Provide the (X, Y) coordinate of the cell's center where the given text is located.  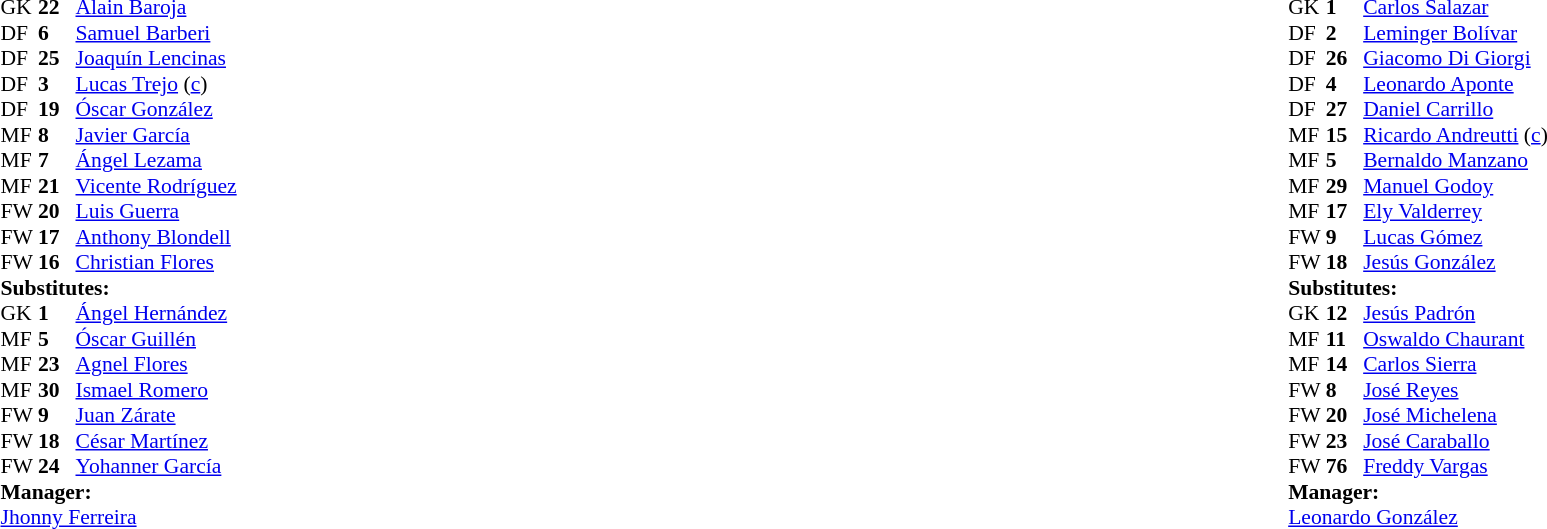
Manager: (118, 492)
Lucas Trejo (c) (156, 84)
Agnel Flores (156, 365)
30 (57, 390)
Ángel Hernández (156, 313)
29 (1345, 186)
11 (1345, 339)
14 (1345, 365)
Ismael Romero (156, 390)
Javier García (156, 135)
Luis Guerra (156, 211)
19 (57, 109)
12 (1345, 313)
1 (57, 313)
Vicente Rodríguez (156, 186)
Yohanner García (156, 467)
76 (1345, 467)
Juan Zárate (156, 415)
Joaquín Lencinas (156, 59)
25 (57, 59)
Anthony Blondell (156, 237)
6 (57, 33)
Christian Flores (156, 263)
Óscar González (156, 109)
Substitutes: (118, 288)
27 (1345, 109)
7 (57, 161)
21 (57, 186)
César Martínez (156, 441)
Samuel Barberi (156, 33)
16 (57, 263)
4 (1345, 84)
Óscar Guillén (156, 339)
3 (57, 84)
26 (1345, 59)
Ángel Lezama (156, 161)
24 (57, 467)
2 (1345, 33)
15 (1345, 135)
